Extract the (x, y) coordinate from the center of the cell holding the provided text.  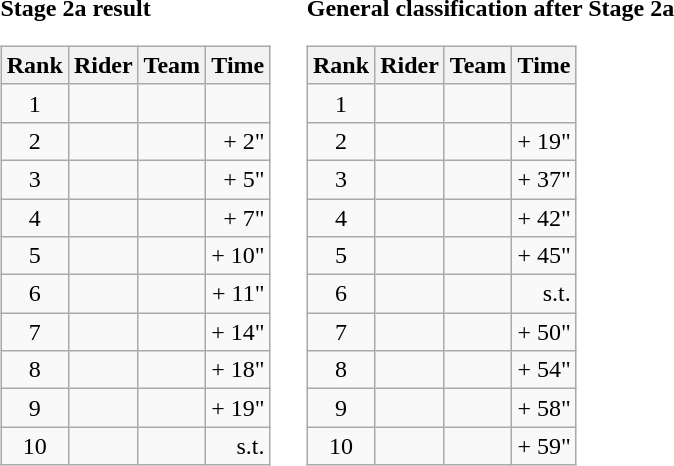
+ 10" (238, 256)
+ 54" (544, 370)
+ 2" (238, 141)
+ 58" (544, 408)
+ 45" (544, 256)
+ 7" (238, 217)
+ 59" (544, 446)
+ 5" (238, 179)
+ 18" (238, 370)
+ 37" (544, 179)
+ 14" (238, 332)
+ 42" (544, 217)
+ 11" (238, 294)
+ 50" (544, 332)
